From the cell containing the given text, extract its center point as (X, Y) coordinate. 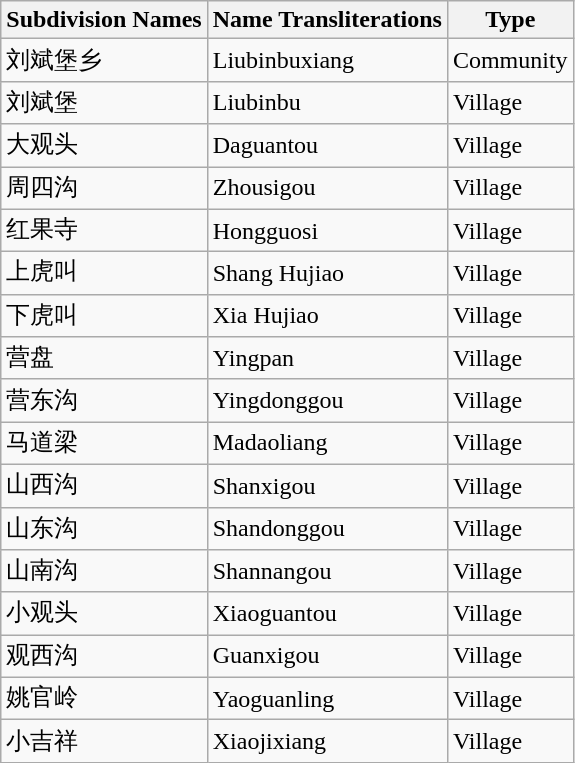
Guanxigou (327, 656)
Yingpan (327, 358)
Xia Hujiao (327, 316)
红果寺 (104, 230)
Name Transliterations (327, 20)
山西沟 (104, 486)
马道梁 (104, 444)
山东沟 (104, 528)
下虎叫 (104, 316)
Community (510, 60)
大观头 (104, 146)
Yaoguanling (327, 698)
营东沟 (104, 400)
Shang Hujiao (327, 274)
姚官岭 (104, 698)
Liubinbuxiang (327, 60)
小吉祥 (104, 742)
Madaoliang (327, 444)
Yingdonggou (327, 400)
Xiaoguantou (327, 614)
刘斌堡 (104, 102)
Daguantou (327, 146)
山南沟 (104, 572)
Shannangou (327, 572)
Shanxigou (327, 486)
营盘 (104, 358)
Xiaojixiang (327, 742)
Shandonggou (327, 528)
观西沟 (104, 656)
Liubinbu (327, 102)
Type (510, 20)
Zhousigou (327, 188)
Subdivision Names (104, 20)
小观头 (104, 614)
Hongguosi (327, 230)
周四沟 (104, 188)
刘斌堡乡 (104, 60)
上虎叫 (104, 274)
